Return the [X, Y] coordinate for the center point of the cell that contains the specified text.  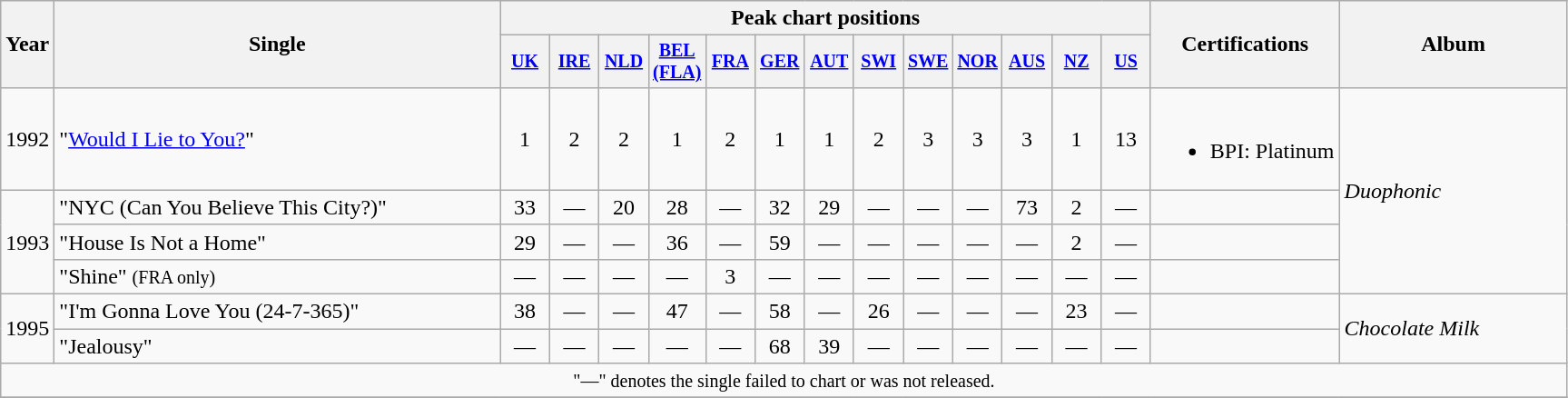
UK [525, 62]
"—" denotes the single failed to chart or was not released. [784, 381]
59 [780, 242]
39 [829, 346]
"NYC (Can You Believe This City?)" [278, 207]
AUT [829, 62]
33 [525, 207]
NOR [977, 62]
US [1126, 62]
32 [780, 207]
1995 [27, 329]
Peak chart positions [825, 18]
38 [525, 312]
BEL(FLA) [677, 62]
73 [1027, 207]
GER [780, 62]
SWI [878, 62]
28 [677, 207]
Duophonic [1453, 191]
IRE [574, 62]
Album [1453, 45]
26 [878, 312]
BPI: Platinum [1245, 138]
"I'm Gonna Love You (24-7-365)" [278, 312]
NZ [1076, 62]
FRA [730, 62]
Year [27, 45]
"Shine" (FRA only) [278, 276]
SWE [928, 62]
"Would I Lie to You?" [278, 138]
47 [677, 312]
58 [780, 312]
23 [1076, 312]
1993 [27, 242]
Certifications [1245, 45]
"Jealousy" [278, 346]
68 [780, 346]
AUS [1027, 62]
NLD [624, 62]
20 [624, 207]
Single [278, 45]
36 [677, 242]
1992 [27, 138]
"House Is Not a Home" [278, 242]
13 [1126, 138]
Chocolate Milk [1453, 329]
